Return the (x, y) coordinate for the center point of the cell that contains the specified text.  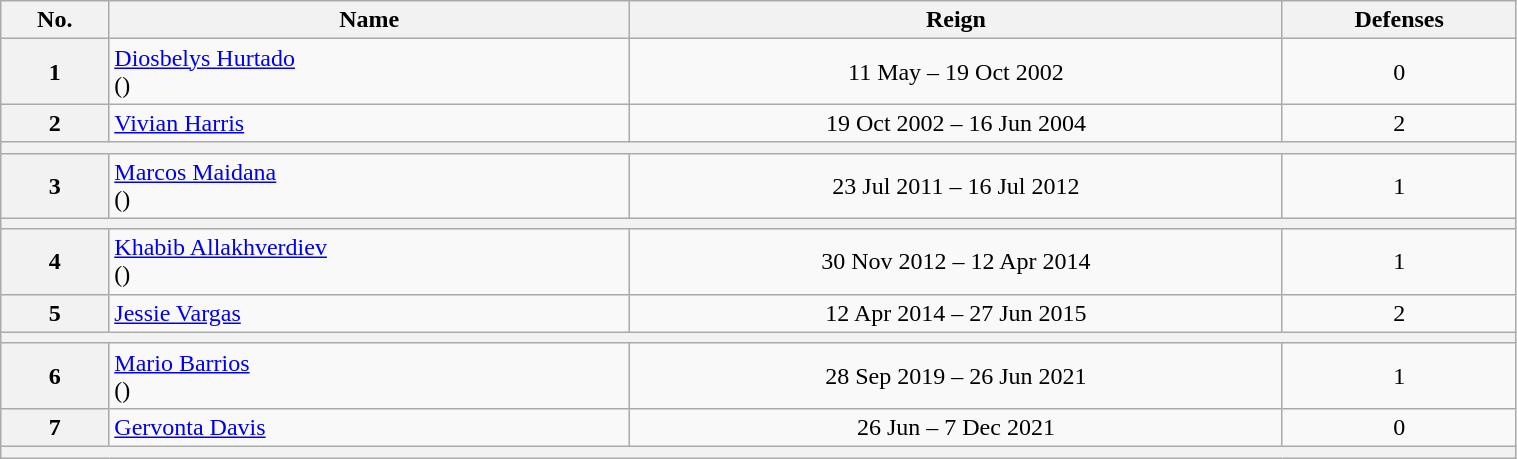
Defenses (1399, 20)
12 Apr 2014 – 27 Jun 2015 (956, 313)
Marcos Maidana() (370, 186)
Vivian Harris (370, 123)
7 (55, 427)
11 May – 19 Oct 2002 (956, 72)
Gervonta Davis (370, 427)
23 Jul 2011 – 16 Jul 2012 (956, 186)
3 (55, 186)
Reign (956, 20)
19 Oct 2002 – 16 Jun 2004 (956, 123)
Mario Barrios() (370, 376)
26 Jun – 7 Dec 2021 (956, 427)
5 (55, 313)
4 (55, 262)
30 Nov 2012 – 12 Apr 2014 (956, 262)
Jessie Vargas (370, 313)
Diosbelys Hurtado() (370, 72)
Name (370, 20)
28 Sep 2019 – 26 Jun 2021 (956, 376)
Khabib Allakhverdiev() (370, 262)
No. (55, 20)
6 (55, 376)
